Search for the cell housing the specified text and yield its (X, Y) center coordinate. 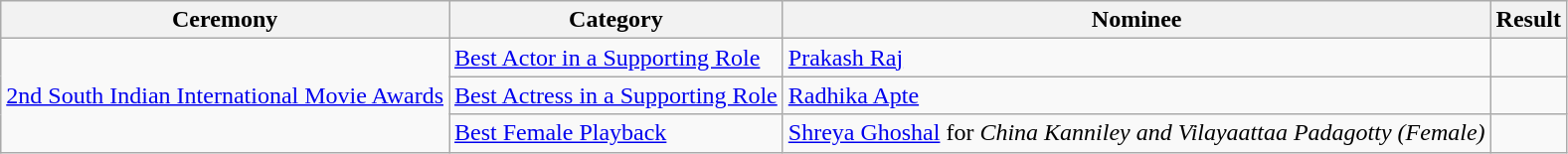
Prakash Raj (1136, 58)
Best Actress in a Supporting Role (616, 95)
Radhika Apte (1136, 95)
Nominee (1136, 20)
Ceremony (225, 20)
Result (1528, 20)
Best Female Playback (616, 133)
Category (616, 20)
Best Actor in a Supporting Role (616, 58)
Shreya Ghoshal for China Kanniley and Vilayaattaa Padagotty (Female) (1136, 133)
2nd South Indian International Movie Awards (225, 95)
